Identify which cell holds the provided text, then report its [x, y] central coordinate. 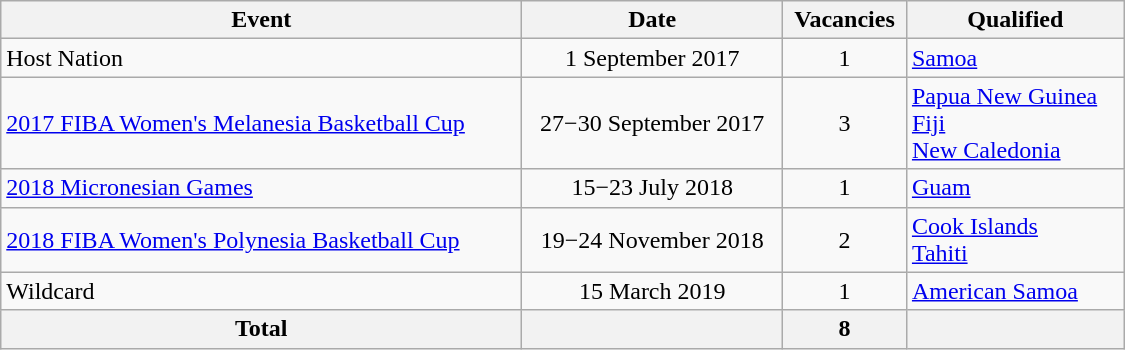
Samoa [1015, 58]
2017 FIBA Women's Melanesia Basketball Cup [262, 123]
8 [845, 329]
2 [845, 240]
Date [652, 20]
American Samoa [1015, 291]
3 [845, 123]
Cook Islands Tahiti [1015, 240]
19−24 November 2018 [652, 240]
15−23 July 2018 [652, 188]
15 March 2019 [652, 291]
1 September 2017 [652, 58]
Event [262, 20]
Total [262, 329]
27−30 September 2017 [652, 123]
Vacancies [845, 20]
2018 FIBA Women's Polynesia Basketball Cup [262, 240]
2018 Micronesian Games [262, 188]
Guam [1015, 188]
Qualified [1015, 20]
Host Nation [262, 58]
Wildcard [262, 291]
Papua New Guinea Fiji New Caledonia [1015, 123]
